Identify which cell holds the provided text, then report its (x, y) central coordinate. 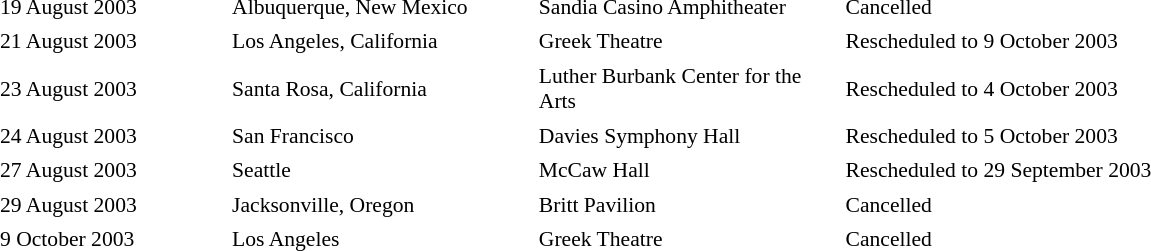
Jacksonville, Oregon (381, 205)
Seattle (381, 170)
Luther Burbank Center for the Arts (688, 88)
Los Angeles, California (381, 42)
Britt Pavilion (688, 205)
Davies Symphony Hall (688, 136)
San Francisco (381, 136)
Santa Rosa, California (381, 88)
McCaw Hall (688, 170)
Greek Theatre (688, 42)
